From the cell containing the given text, extract its center point as (x, y) coordinate. 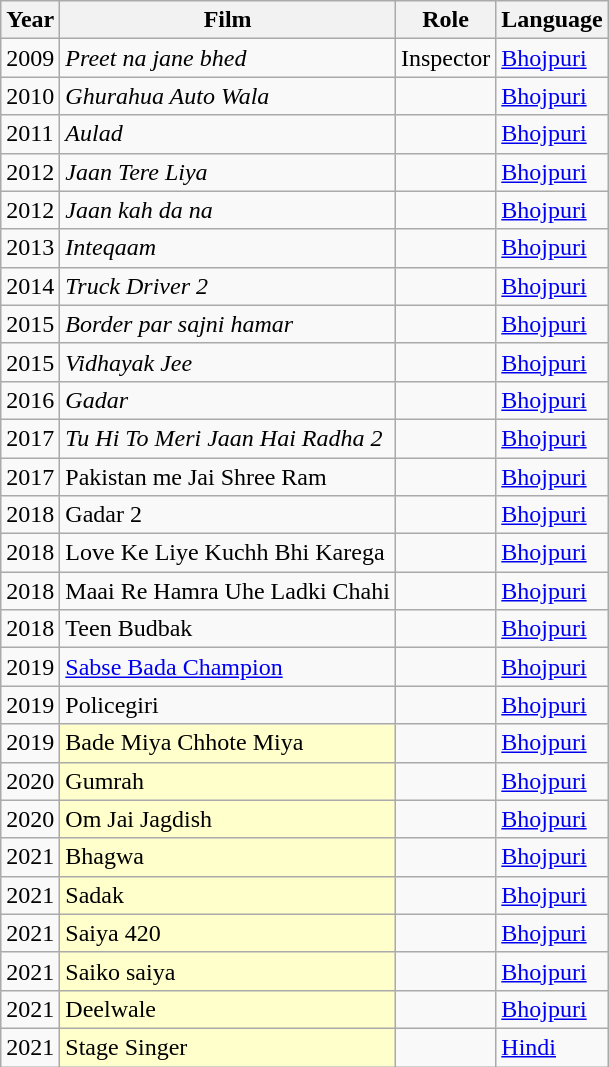
Language (552, 20)
Sadak (228, 895)
Inteqaam (228, 248)
Year (30, 20)
Saiya 420 (228, 933)
Aulad (228, 134)
2016 (30, 400)
Jaan Tere Liya (228, 172)
Truck Driver 2 (228, 286)
Gadar (228, 400)
Film (228, 20)
2013 (30, 248)
Inspector (445, 58)
Teen Budbak (228, 629)
Gadar 2 (228, 515)
Bhagwa (228, 857)
Ghurahua Auto Wala (228, 96)
Maai Re Hamra Uhe Ladki Chahi (228, 591)
2011 (30, 134)
Preet na jane bhed (228, 58)
Pakistan me Jai Shree Ram (228, 477)
Bade Miya Chhote Miya (228, 743)
Stage Singer (228, 1047)
Hindi (552, 1047)
Policegiri (228, 705)
Jaan kah da na (228, 210)
Deelwale (228, 1009)
Om Jai Jagdish (228, 819)
2009 (30, 58)
2014 (30, 286)
2010 (30, 96)
Gumrah (228, 781)
Sabse Bada Champion (228, 667)
Love Ke Liye Kuchh Bhi Karega (228, 553)
Saiko saiya (228, 971)
Tu Hi To Meri Jaan Hai Radha 2 (228, 438)
Border par sajni hamar (228, 324)
Vidhayak Jee (228, 362)
Role (445, 20)
